For the text-containing cell, return its midpoint in [X, Y] coordinate format. 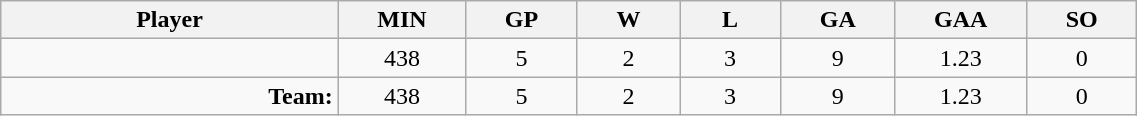
SO [1081, 20]
W [628, 20]
GAA [961, 20]
Team: [170, 96]
L [730, 20]
Player [170, 20]
GA [838, 20]
MIN [402, 20]
GP [522, 20]
